Search for the cell housing the specified text and yield its (x, y) center coordinate. 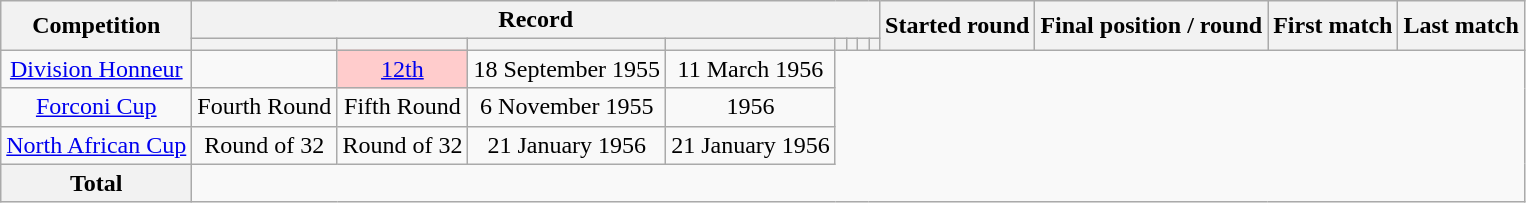
First match (1333, 26)
12th (402, 69)
11 March 1956 (751, 69)
Competition (96, 26)
Fourth Round (264, 107)
Final position / round (1152, 26)
Forconi Cup (96, 107)
1956 (751, 107)
Division Honneur (96, 69)
Total (96, 183)
Fifth Round (402, 107)
Started round (958, 26)
6 November 1955 (567, 107)
Last match (1461, 26)
Record (536, 20)
18 September 1955 (567, 69)
North African Cup (96, 145)
